Locate the cell with the specified text and output its (X, Y) center coordinate. 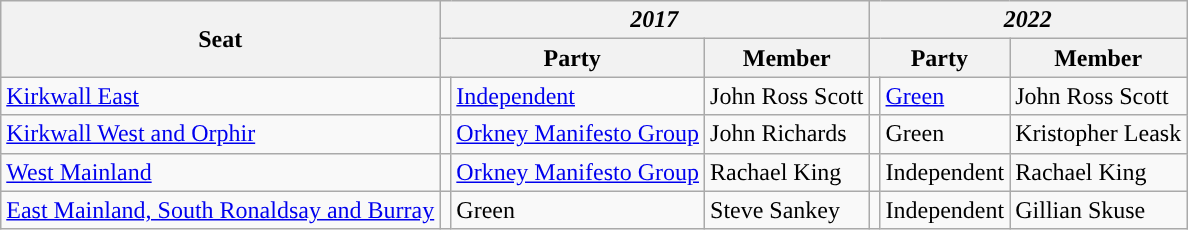
Kristopher Leask (1098, 134)
Kirkwall East (220, 96)
2017 (654, 20)
Steve Sankey (787, 210)
East Mainland, South Ronaldsay and Burray (220, 210)
Gillian Skuse (1098, 210)
2022 (1028, 20)
West Mainland (220, 172)
Kirkwall West and Orphir (220, 134)
John Richards (787, 134)
Seat (220, 39)
